Return (x, y) of the center of cell containing provided text 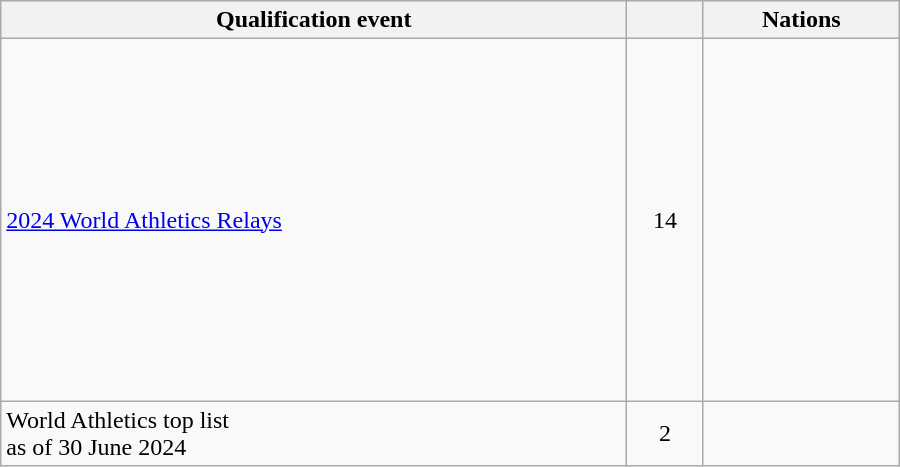
2 (666, 434)
World Athletics top listas of 30 June 2024 (314, 434)
Nations (801, 20)
Qualification event (314, 20)
14 (666, 220)
2024 World Athletics Relays (314, 220)
